Determine the [X, Y] coordinate at the center of the cell enclosing the given text.  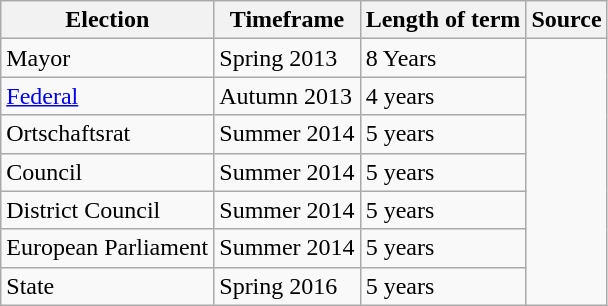
4 years [443, 96]
Spring 2016 [287, 286]
Mayor [108, 58]
Council [108, 172]
Spring 2013 [287, 58]
European Parliament [108, 248]
Autumn 2013 [287, 96]
Source [566, 20]
8 Years [443, 58]
Federal [108, 96]
Ortschaftsrat [108, 134]
Length of term [443, 20]
State [108, 286]
Timeframe [287, 20]
District Council [108, 210]
Election [108, 20]
